Provide the (X, Y) coordinate of the cell's center where the given text is located.  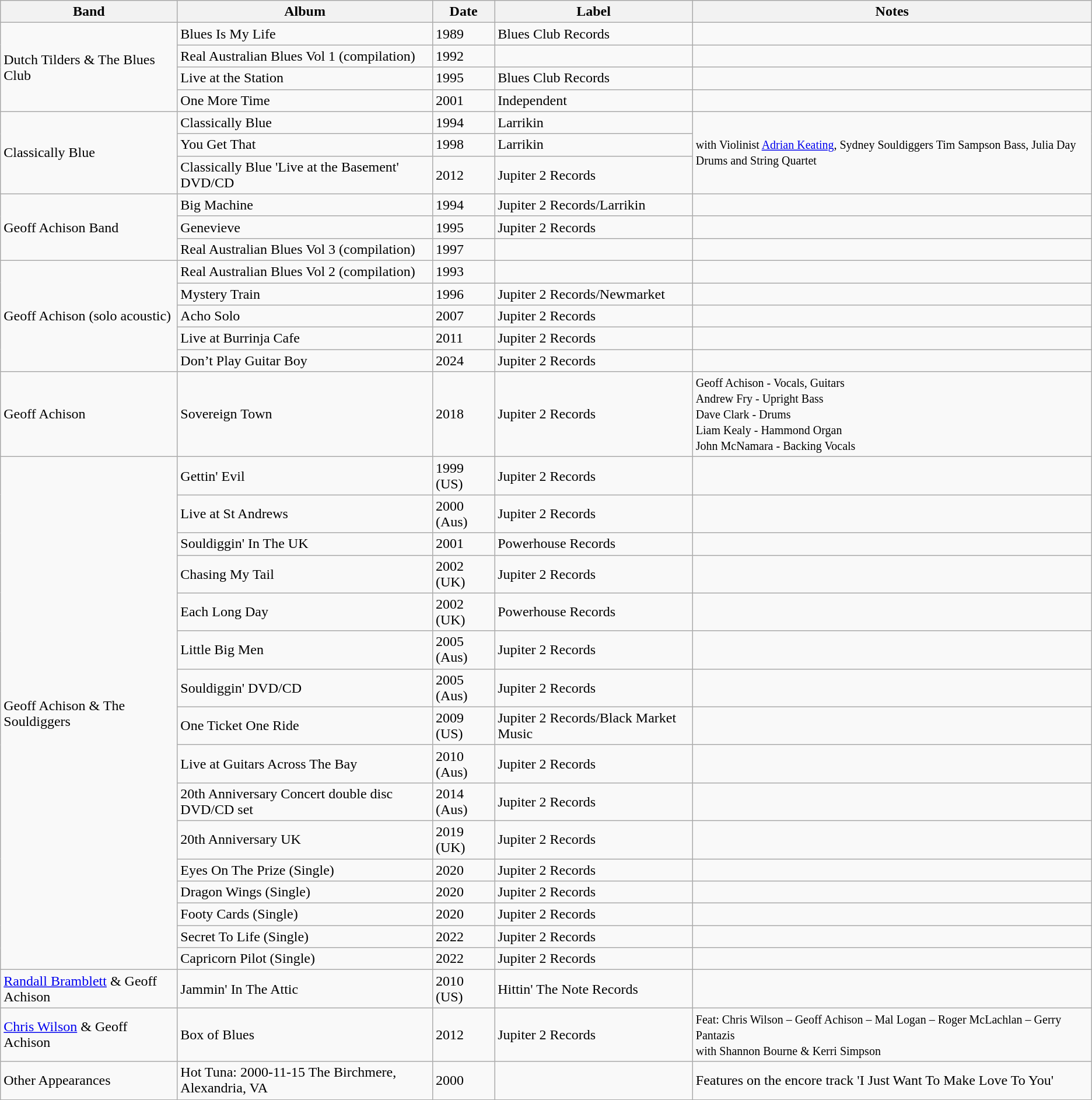
Label (594, 12)
2009 (US) (463, 726)
Classically Blue 'Live at the Basement' DVD/CD (305, 175)
2024 (463, 361)
Geoff Achison & The Souldiggers (89, 713)
2000 (463, 1081)
Randall Bramblett & Geoff Achison (89, 989)
Dutch Tilders & The Blues Club (89, 67)
Little Big Men (305, 650)
2010 (Aus) (463, 763)
20th Anniversary UK (305, 839)
Blues Is My Life (305, 34)
with Violinist Adrian Keating, Sydney Souldiggers Tim Sampson Bass, Julia Day Drums and String Quartet (892, 153)
2010 (US) (463, 989)
One More Time (305, 100)
Chris Wilson & Geoff Achison (89, 1035)
2007 (463, 316)
Hot Tuna: 2000-11-15 The Birchmere, Alexandria, VA (305, 1081)
Sovereign Town (305, 414)
Big Machine (305, 205)
1992 (463, 56)
Dragon Wings (Single) (305, 892)
Mystery Train (305, 294)
Souldiggin' In The UK (305, 544)
Souldiggin' DVD/CD (305, 687)
Don’t Play Guitar Boy (305, 361)
1997 (463, 249)
1989 (463, 34)
20th Anniversary Concert double disc DVD/CD set (305, 802)
Acho Solo (305, 316)
Hittin' The Note Records (594, 989)
Chasing My Tail (305, 574)
1999 (US) (463, 476)
Real Australian Blues Vol 3 (compilation) (305, 249)
1996 (463, 294)
1998 (463, 145)
Date (463, 12)
Secret To Life (Single) (305, 937)
Geoff Achison (89, 414)
One Ticket One Ride (305, 726)
1993 (463, 271)
2000 (Aus) (463, 514)
Gettin' Evil (305, 476)
You Get That (305, 145)
Geoff Achison Band (89, 227)
Capricorn Pilot (Single) (305, 959)
Jupiter 2 Records/Black Market Music (594, 726)
Geoff Achison (solo acoustic) (89, 316)
2011 (463, 338)
Footy Cards (Single) (305, 914)
Notes (892, 12)
Band (89, 12)
2014 (Aus) (463, 802)
Features on the encore track 'I Just Want To Make Love To You' (892, 1081)
Live at the Station (305, 78)
Live at St Andrews (305, 514)
Box of Blues (305, 1035)
Eyes On The Prize (Single) (305, 870)
Jammin' In The Attic (305, 989)
Live at Burrinja Cafe (305, 338)
Each Long Day (305, 612)
Real Australian Blues Vol 1 (compilation) (305, 56)
2019 (UK) (463, 839)
Geoff Achison - Vocals, GuitarsAndrew Fry - Upright BassDave Clark - DrumsLiam Kealy - Hammond OrganJohn McNamara - Backing Vocals (892, 414)
Feat: Chris Wilson – Geoff Achison – Mal Logan – Roger McLachlan – Gerry Pantaziswith Shannon Bourne & Kerri Simpson (892, 1035)
Other Appearances (89, 1081)
Live at Guitars Across The Bay (305, 763)
Jupiter 2 Records/Larrikin (594, 205)
Album (305, 12)
Genevieve (305, 227)
2018 (463, 414)
Real Australian Blues Vol 2 (compilation) (305, 271)
Jupiter 2 Records/Newmarket (594, 294)
Independent (594, 100)
